Identify which cell holds the provided text, then report its (x, y) central coordinate. 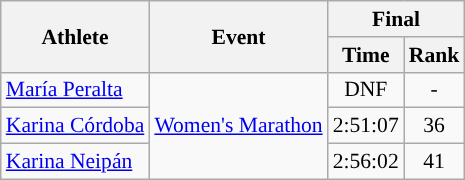
María Peralta (76, 90)
Time (366, 55)
Event (238, 36)
2:56:02 (366, 162)
DNF (366, 90)
Karina Neipán (76, 162)
Karina Córdoba (76, 126)
Athlete (76, 36)
Rank (434, 55)
Final (396, 19)
Women's Marathon (238, 126)
41 (434, 162)
- (434, 90)
2:51:07 (366, 126)
36 (434, 126)
